Extract the (X, Y) coordinate from the center of the cell holding the provided text.  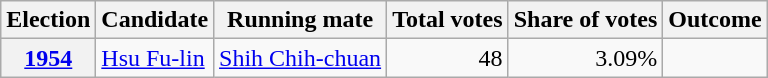
3.09% (586, 58)
Share of votes (586, 20)
48 (448, 58)
Total votes (448, 20)
Candidate (155, 20)
Outcome (715, 20)
1954 (48, 58)
Running mate (300, 20)
Hsu Fu-lin (155, 58)
Election (48, 20)
Shih Chih-chuan (300, 58)
